Determine the (x, y) coordinate at the center of the cell enclosing the given text.  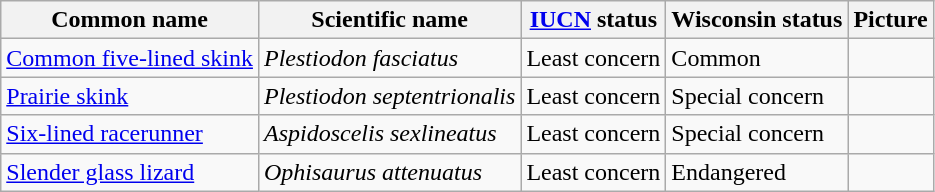
Common five-lined skink (130, 58)
Slender glass lizard (130, 172)
Wisconsin status (757, 20)
Common name (130, 20)
Common (757, 58)
Picture (890, 20)
Plestiodon fasciatus (389, 58)
Prairie skink (130, 96)
IUCN status (594, 20)
Scientific name (389, 20)
Aspidoscelis sexlineatus (389, 134)
Endangered (757, 172)
Ophisaurus attenuatus (389, 172)
Six-lined racerunner (130, 134)
Plestiodon septentrionalis (389, 96)
